Return [X, Y] of the center of cell containing provided text 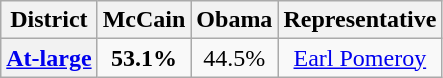
At-large [49, 58]
District [49, 20]
Representative [360, 20]
McCain [144, 20]
Earl Pomeroy [360, 58]
Obama [234, 20]
53.1% [144, 58]
44.5% [234, 58]
